Detect which cell encompasses the target text, then output its [X, Y] center coordinate. 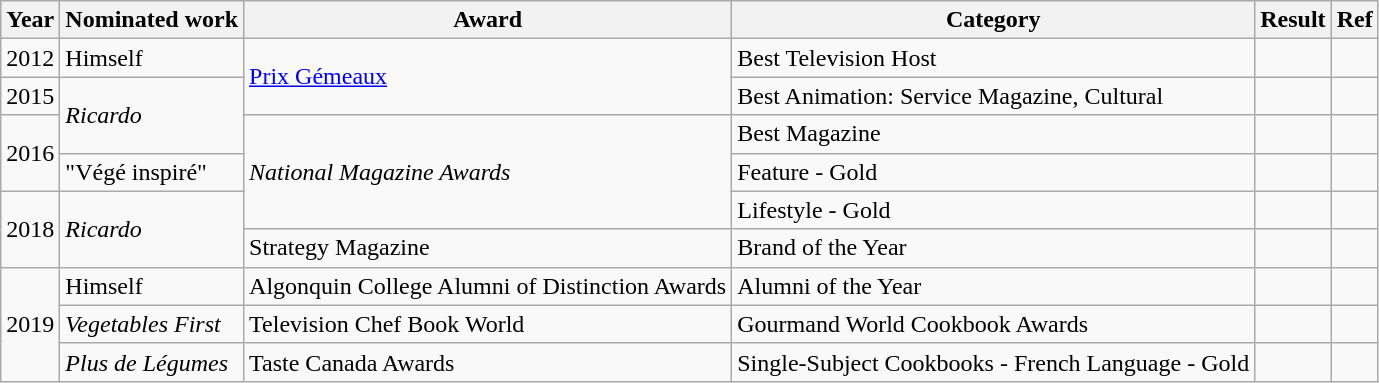
2015 [30, 96]
Gourmand World Cookbook Awards [994, 324]
Algonquin College Alumni of Distinction Awards [488, 286]
2018 [30, 229]
Ref [1354, 20]
Result [1293, 20]
Brand of the Year [994, 248]
Prix Gémeaux [488, 77]
Plus de Légumes [152, 362]
Feature - Gold [994, 172]
Lifestyle - Gold [994, 210]
Award [488, 20]
Year [30, 20]
2016 [30, 153]
Strategy Magazine [488, 248]
Single-Subject Cookbooks - French Language - Gold [994, 362]
2012 [30, 58]
"Végé inspiré" [152, 172]
Vegetables First [152, 324]
Alumni of the Year [994, 286]
National Magazine Awards [488, 172]
Taste Canada Awards [488, 362]
Best Television Host [994, 58]
Best Animation: Service Magazine, Cultural [994, 96]
Category [994, 20]
2019 [30, 324]
Television Chef Book World [488, 324]
Best Magazine [994, 134]
Nominated work [152, 20]
